Determine the (X, Y) coordinate at the center of the cell enclosing the given text.  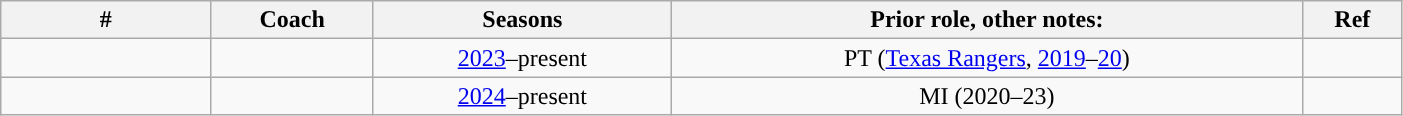
Prior role, other notes: (988, 20)
# (106, 20)
2023–present (522, 58)
Ref (1352, 20)
PT (Texas Rangers, 2019–20) (988, 58)
2024–present (522, 96)
Coach (292, 20)
Seasons (522, 20)
MI (2020–23) (988, 96)
